Scan for the cell matching the given text and deliver its [X, Y] coordinate at center. 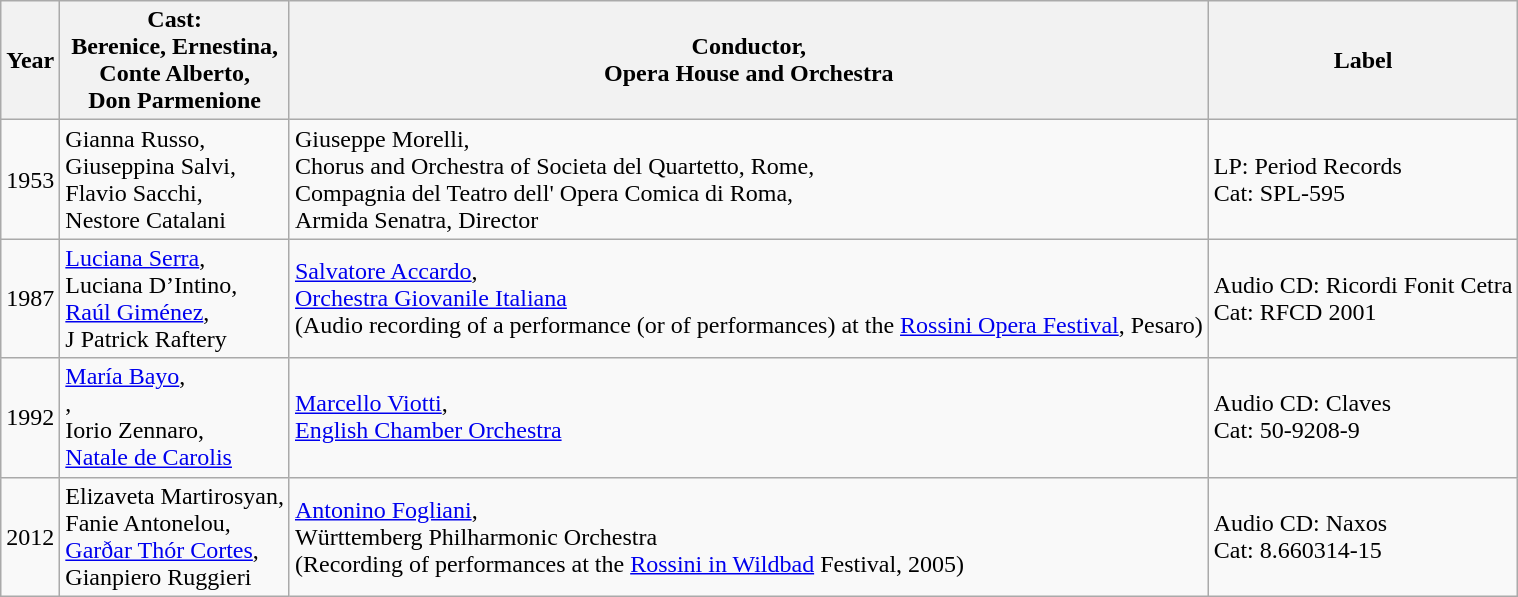
Conductor,Opera House and Orchestra [748, 60]
Elizaveta Martirosyan,Fanie Antonelou,Garðar Thór Cortes,Gianpiero Ruggieri [175, 536]
1992 [30, 418]
Audio CD: ClavesCat: 50-9208-9 [1363, 418]
Audio CD: Ricordi Fonit CetraCat: RFCD 2001 [1363, 298]
Salvatore Accardo,Orchestra Giovanile Italiana(Audio recording of a performance (or of performances) at the Rossini Opera Festival, Pesaro) [748, 298]
Year [30, 60]
1987 [30, 298]
2012 [30, 536]
Luciana Serra,Luciana D’Intino,Raúl Giménez,J Patrick Raftery [175, 298]
Gianna Russo,Giuseppina Salvi,Flavio Sacchi,Nestore Catalani [175, 180]
Label [1363, 60]
Cast:Berenice, Ernestina,Conte Alberto,Don Parmenione [175, 60]
1953 [30, 180]
LP: Period Records Cat: SPL-595 [1363, 180]
Marcello Viotti,English Chamber Orchestra [748, 418]
María Bayo,,Iorio Zennaro,Natale de Carolis [175, 418]
Antonino Fogliani,Württemberg Philharmonic Orchestra(Recording of performances at the Rossini in Wildbad Festival, 2005) [748, 536]
Giuseppe Morelli,Chorus and Orchestra of Societa del Quartetto, Rome,Compagnia del Teatro dell' Opera Comica di Roma,Armida Senatra, Director [748, 180]
Audio CD: NaxosCat: 8.660314-15 [1363, 536]
